Capture the cell that displays the provided text and extract its [X, Y] central coordinate. 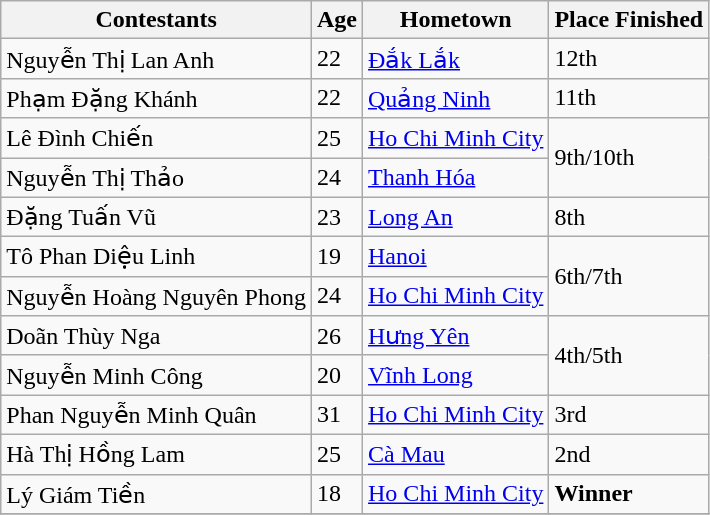
Hưng Yên [456, 336]
20 [336, 375]
Đắk Lắk [456, 59]
Hà Thị Hồng Lam [156, 454]
8th [629, 217]
Lê Đình Chiến [156, 138]
6th/7th [629, 276]
Long An [456, 217]
Nguyễn Hoàng Nguyên Phong [156, 296]
Thanh Hóa [456, 178]
2nd [629, 454]
Quảng Ninh [456, 98]
31 [336, 415]
Nguyễn Thị Thảo [156, 178]
Vĩnh Long [456, 375]
Tô Phan Diệu Linh [156, 257]
11th [629, 98]
Lý Giám Tiền [156, 494]
12th [629, 59]
Phan Nguyễn Minh Quân [156, 415]
Place Finished [629, 20]
Hanoi [456, 257]
23 [336, 217]
18 [336, 494]
Cà Mau [456, 454]
Nguyễn Thị Lan Anh [156, 59]
4th/5th [629, 356]
3rd [629, 415]
Doãn Thùy Nga [156, 336]
26 [336, 336]
19 [336, 257]
Contestants [156, 20]
Nguyễn Minh Công [156, 375]
Đặng Tuấn Vũ [156, 217]
Winner [629, 494]
Age [336, 20]
Hometown [456, 20]
Phạm Đặng Khánh [156, 98]
9th/10th [629, 158]
